Return [X, Y] of the center of cell containing provided text 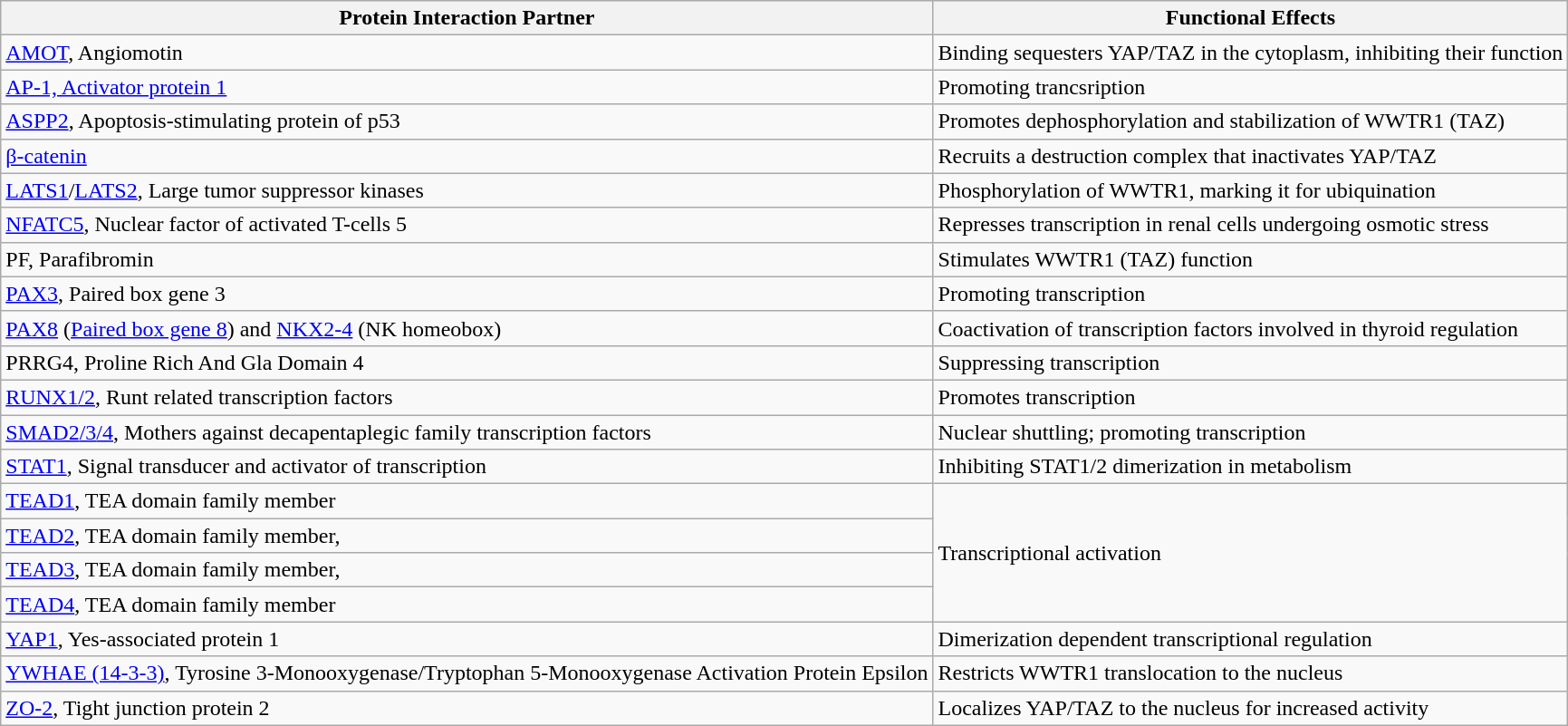
Coactivation of transcription factors involved in thyroid regulation [1250, 328]
YWHAE (14-3-3), Tyrosine 3-Monooxygenase/Tryptophan 5-Monooxygenase Activation Protein Epsilon [467, 673]
PAX8 (Paired box gene 8) and NKX2-4 (NK homeobox) [467, 328]
Stimulates WWTR1 (TAZ) function [1250, 259]
TEAD3, TEA domain family member, [467, 570]
AMOT, Angiomotin [467, 53]
Nuclear shuttling; promoting transcription [1250, 432]
Recruits a destruction complex that inactivates YAP/TAZ [1250, 156]
TEAD2, TEA domain family member, [467, 536]
RUNX1/2, Runt related transcription factors [467, 397]
Dimerization dependent transcriptional regulation [1250, 639]
Represses transcription in renal cells undergoing osmotic stress [1250, 225]
TEAD1, TEA domain family member [467, 501]
AP-1, Activator protein 1 [467, 87]
PAX3, Paired box gene 3 [467, 294]
Promotes dephosphorylation and stabilization of WWTR1 (TAZ) [1250, 121]
YAP1, Yes-associated protein 1 [467, 639]
Inhibiting STAT1/2 dimerization in metabolism [1250, 467]
Functional Effects [1250, 18]
Promotes transcription [1250, 397]
ASPP2, Apoptosis-stimulating protein of p53 [467, 121]
NFATC5, Nuclear factor of activated T-cells 5 [467, 225]
LATS1/LATS2, Large tumor suppressor kinases [467, 190]
ZO-2, Tight junction protein 2 [467, 708]
Promoting trancsription [1250, 87]
Localizes YAP/TAZ to the nucleus for increased activity [1250, 708]
PRRG4, Proline Rich And Gla Domain 4 [467, 363]
TEAD4, TEA domain family member [467, 605]
β-catenin [467, 156]
SMAD2/3/4, Mothers against decapentaplegic family transcription factors [467, 432]
Transcriptional activation [1250, 553]
Phosphorylation of WWTR1, marking it for ubiquination [1250, 190]
Binding sequesters YAP/TAZ in the cytoplasm, inhibiting their function [1250, 53]
Protein Interaction Partner [467, 18]
Suppressing transcription [1250, 363]
Promoting transcription [1250, 294]
PF, Parafibromin [467, 259]
Restricts WWTR1 translocation to the nucleus [1250, 673]
STAT1, Signal transducer and activator of transcription [467, 467]
